Extract the [x, y] coordinate from the center of the cell holding the provided text.  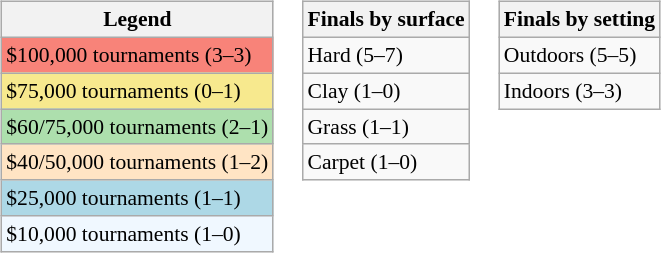
Finals by setting [580, 20]
Legend [137, 20]
$25,000 tournaments (1–1) [137, 198]
Carpet (1–0) [386, 162]
$100,000 tournaments (3–3) [137, 55]
Grass (1–1) [386, 127]
Indoors (3–3) [580, 91]
$10,000 tournaments (1–0) [137, 234]
Outdoors (5–5) [580, 55]
Hard (5–7) [386, 55]
Finals by surface [386, 20]
$40/50,000 tournaments (1–2) [137, 162]
$60/75,000 tournaments (2–1) [137, 127]
$75,000 tournaments (0–1) [137, 91]
Clay (1–0) [386, 91]
